Detect which cell encompasses the target text, then output its [X, Y] center coordinate. 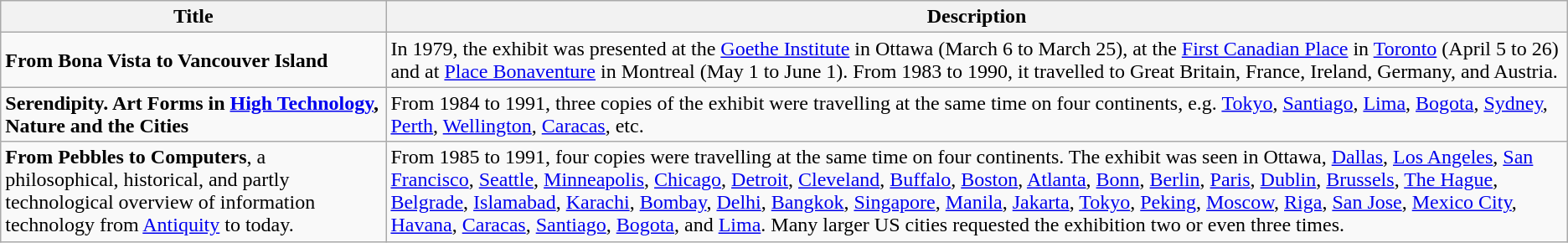
Serendipity. Art Forms in High Technology, Nature and the Cities [193, 114]
From Bona Vista to Vancouver Island [193, 60]
From Pebbles to Computers, a philosophical, historical, and partly technological overview of information technology from Antiquity to today. [193, 191]
Description [977, 17]
Title [193, 17]
